Extract the (x, y) coordinate from the center of the cell holding the provided text.  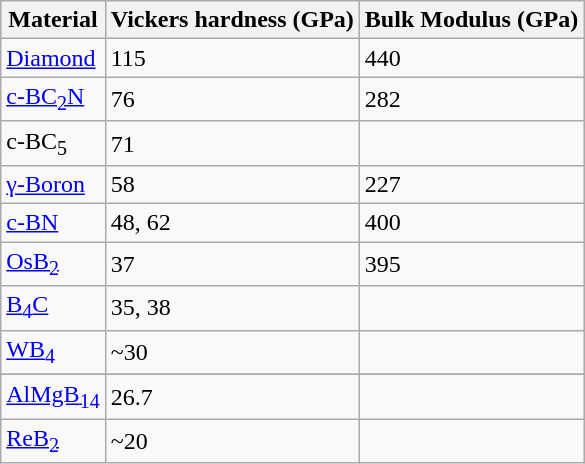
227 (471, 185)
~20 (232, 441)
400 (471, 223)
Vickers hardness (GPa) (232, 20)
B4C (53, 308)
WB4 (53, 352)
26.7 (232, 397)
Diamond (53, 58)
c-BN (53, 223)
35, 38 (232, 308)
282 (471, 99)
AlMgB14 (53, 397)
115 (232, 58)
Material (53, 20)
γ-Boron (53, 185)
ReB2 (53, 441)
58 (232, 185)
~30 (232, 352)
395 (471, 264)
c-BC2N (53, 99)
OsB2 (53, 264)
71 (232, 143)
Bulk Modulus (GPa) (471, 20)
c-BC5 (53, 143)
440 (471, 58)
48, 62 (232, 223)
76 (232, 99)
37 (232, 264)
